Pinpoint the cell where the given text exists, returning its (X, Y) midpoint coordinate. 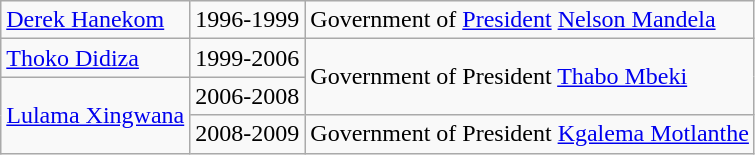
Thoko Didiza (96, 58)
2006-2008 (248, 96)
Government of President Kgalema Motlanthe (530, 134)
1996-1999 (248, 20)
Derek Hanekom (96, 20)
2008-2009 (248, 134)
Lulama Xingwana (96, 115)
1999-2006 (248, 58)
Government of President Nelson Mandela (530, 20)
Government of President Thabo Mbeki (530, 77)
